Locate the cell with the specified text and output its [X, Y] center coordinate. 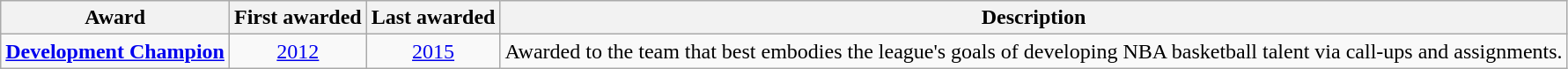
Awarded to the team that best embodies the league's goals of developing NBA basketball talent via call-ups and assignments. [1034, 51]
Description [1034, 18]
First awarded [298, 18]
2012 [298, 51]
2015 [433, 51]
Last awarded [433, 18]
Development Champion [115, 51]
Award [115, 18]
